Locate the cell with the specified text and output its (X, Y) center coordinate. 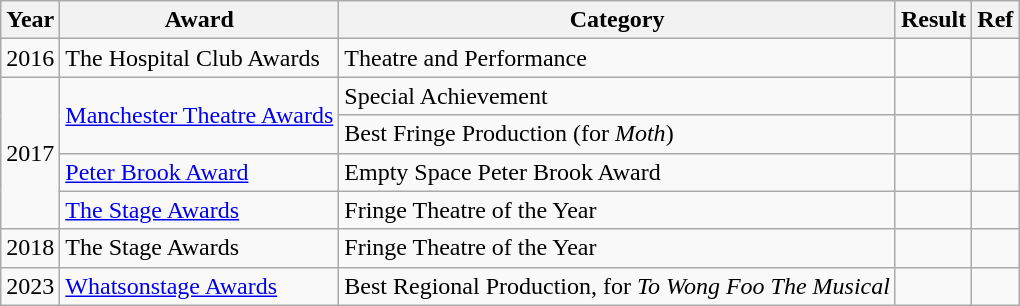
Best Regional Production, for To Wong Foo The Musical (618, 286)
Category (618, 20)
Peter Brook Award (200, 172)
Empty Space Peter Brook Award (618, 172)
Whatsonstage Awards (200, 286)
Manchester Theatre Awards (200, 115)
Special Achievement (618, 96)
2016 (30, 58)
Award (200, 20)
Result (933, 20)
2023 (30, 286)
2018 (30, 248)
Theatre and Performance (618, 58)
Ref (996, 20)
The Hospital Club Awards (200, 58)
Best Fringe Production (for Moth) (618, 134)
Year (30, 20)
2017 (30, 153)
